For the text-containing cell, return its midpoint in [x, y] coordinate format. 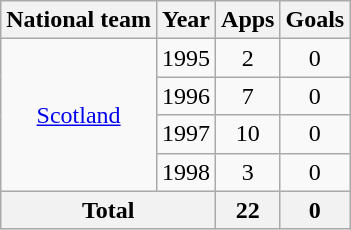
Year [186, 20]
Apps [248, 20]
7 [248, 96]
National team [79, 20]
2 [248, 58]
22 [248, 210]
Goals [315, 20]
Total [108, 210]
1997 [186, 134]
1996 [186, 96]
Scotland [79, 115]
1998 [186, 172]
10 [248, 134]
1995 [186, 58]
3 [248, 172]
